Determine the [x, y] coordinate at the center of the cell enclosing the given text.  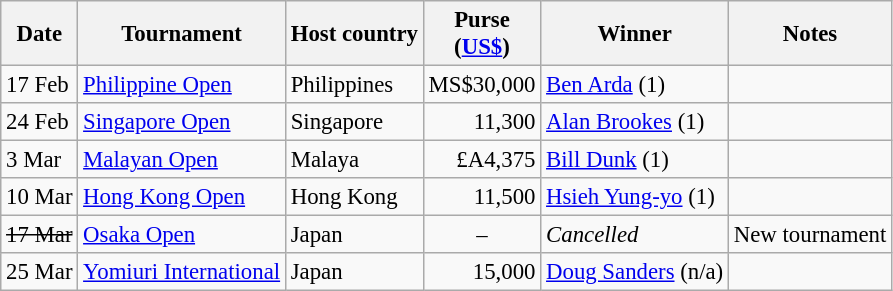
Malayan Open [182, 160]
17 Feb [40, 85]
Philippines [354, 85]
Tournament [182, 34]
Osaka Open [182, 235]
Host country [354, 34]
24 Feb [40, 122]
Winner [635, 34]
Hong Kong Open [182, 197]
Hsieh Yung-yo (1) [635, 197]
Japan [354, 235]
Philippine Open [182, 85]
Singapore [354, 122]
Ben Arda (1) [635, 85]
– [482, 235]
£A4,375 [482, 160]
Alan Brookes (1) [635, 122]
Hong Kong [354, 197]
Date [40, 34]
11,500 [482, 197]
New tournament [810, 235]
10 Mar [40, 197]
3 Mar [40, 160]
Malaya [354, 160]
17 Mar [40, 235]
11,300 [482, 122]
Notes [810, 34]
Cancelled [635, 235]
MS$30,000 [482, 85]
Bill Dunk (1) [635, 160]
Singapore Open [182, 122]
Purse(US$) [482, 34]
